Return the (X, Y) coordinate for the center point of the cell that contains the specified text.  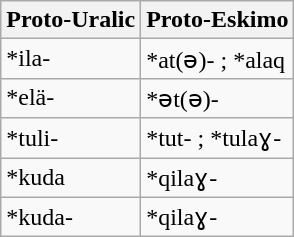
*tut- ; *tulaɣ- (218, 138)
*at(ǝ)- ; *alaq (218, 59)
*tuli- (71, 138)
*ǝt(ǝ)- (218, 98)
Proto-Uralic (71, 20)
*elä- (71, 98)
*kuda (71, 178)
*kuda- (71, 217)
*ila- (71, 59)
Proto-Eskimo (218, 20)
